Identify which cell holds the provided text, then report its (X, Y) central coordinate. 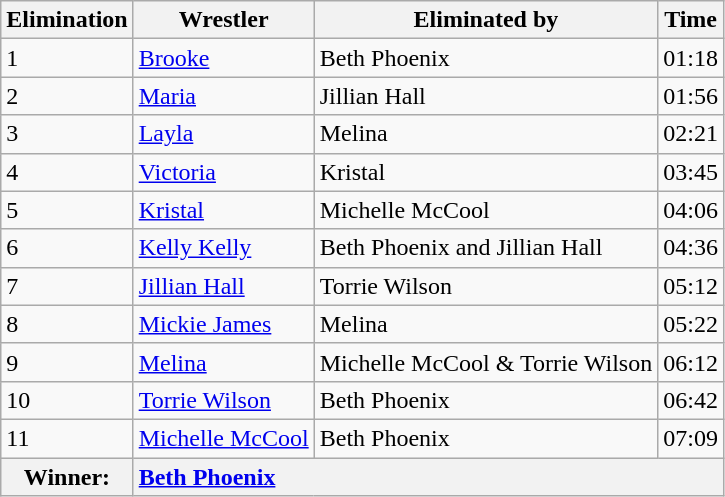
Wrestler (224, 20)
Michelle McCool & Torrie Wilson (486, 362)
8 (67, 324)
11 (67, 438)
10 (67, 400)
04:36 (691, 248)
Brooke (224, 58)
Mickie James (224, 324)
06:12 (691, 362)
Kelly Kelly (224, 248)
5 (67, 210)
3 (67, 134)
9 (67, 362)
Beth Phoenix and Jillian Hall (486, 248)
Victoria (224, 172)
2 (67, 96)
01:56 (691, 96)
03:45 (691, 172)
7 (67, 286)
06:42 (691, 400)
Layla (224, 134)
4 (67, 172)
Eliminated by (486, 20)
05:12 (691, 286)
Maria (224, 96)
01:18 (691, 58)
Time (691, 20)
6 (67, 248)
05:22 (691, 324)
Elimination (67, 20)
04:06 (691, 210)
02:21 (691, 134)
07:09 (691, 438)
Winner: (67, 477)
1 (67, 58)
